Scan for the cell matching the given text and deliver its [X, Y] coordinate at center. 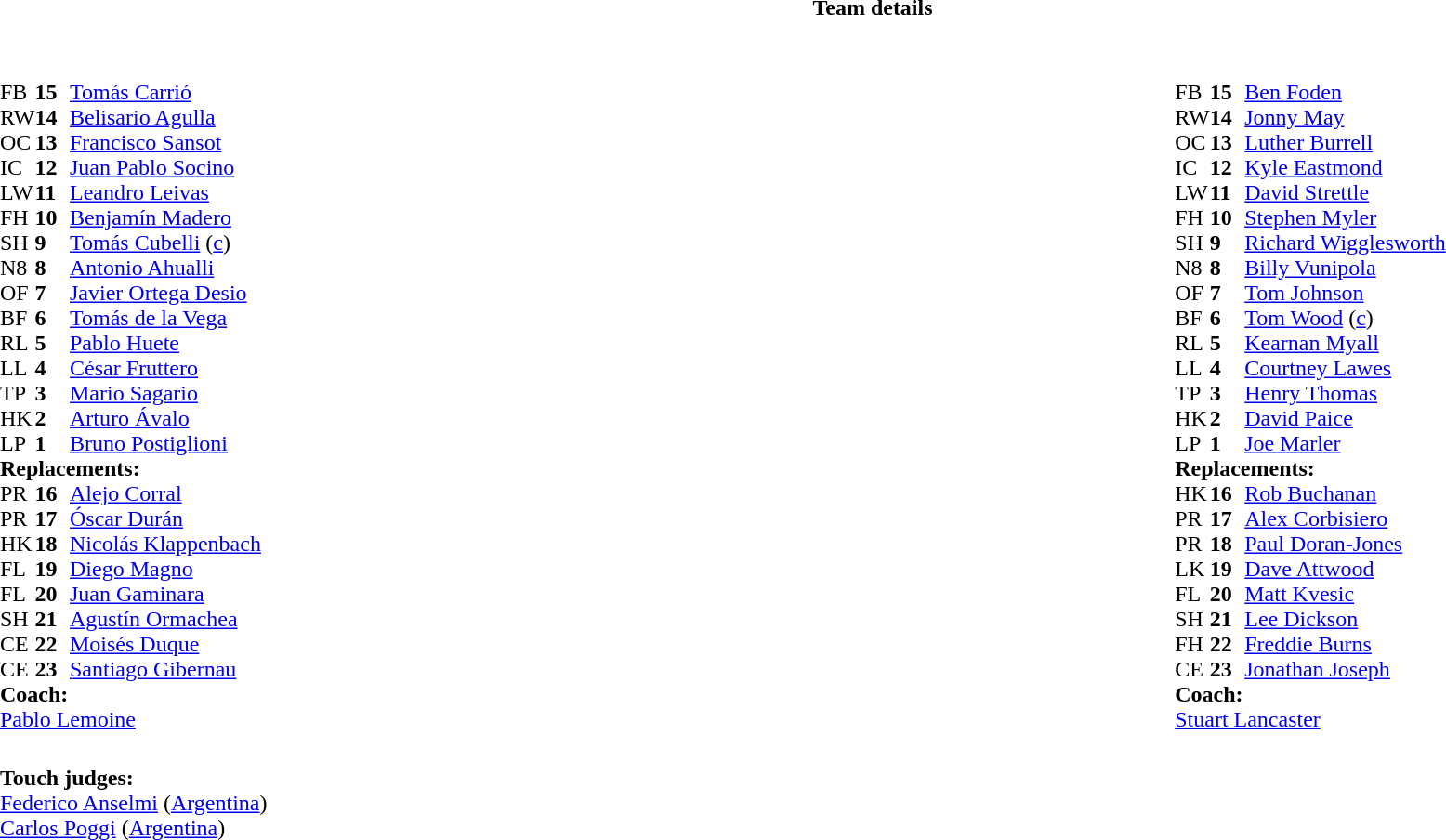
Nicolás Klappenbach [165, 545]
Stephen Myler [1346, 217]
Javier Ortega Desio [165, 294]
Santiago Gibernau [165, 669]
Alejo Corral [165, 494]
Antonio Ahualli [165, 268]
Tomás Carrió [165, 93]
Jonny May [1346, 117]
Belisario Agulla [165, 117]
Billy Vunipola [1346, 268]
LK [1192, 569]
Diego Magno [165, 569]
Pablo Huete [165, 344]
Rob Buchanan [1346, 494]
David Paice [1346, 418]
Francisco Sansot [165, 143]
Lee Dickson [1346, 619]
Joe Marler [1346, 444]
Dave Attwood [1346, 569]
Arturo Ávalo [165, 418]
Mario Sagario [165, 394]
Freddie Burns [1346, 645]
Leandro Leivas [165, 193]
Agustín Ormachea [165, 619]
Benjamín Madero [165, 217]
Jonathan Joseph [1346, 669]
Tomás Cubelli (c) [165, 243]
Pablo Lemoine [130, 719]
César Fruttero [165, 368]
David Strettle [1346, 193]
Óscar Durán [165, 518]
Kyle Eastmond [1346, 167]
Juan Pablo Socino [165, 167]
Kearnan Myall [1346, 344]
Moisés Duque [165, 645]
Alex Corbisiero [1346, 518]
Henry Thomas [1346, 394]
Richard Wigglesworth [1346, 243]
Bruno Postiglioni [165, 444]
Tom Wood (c) [1346, 318]
Ben Foden [1346, 93]
Luther Burrell [1346, 143]
Stuart Lancaster [1310, 719]
Juan Gaminara [165, 595]
Tom Johnson [1346, 294]
Courtney Lawes [1346, 368]
Paul Doran-Jones [1346, 545]
Matt Kvesic [1346, 595]
Tomás de la Vega [165, 318]
